Scan for the cell matching the given text and deliver its [X, Y] coordinate at center. 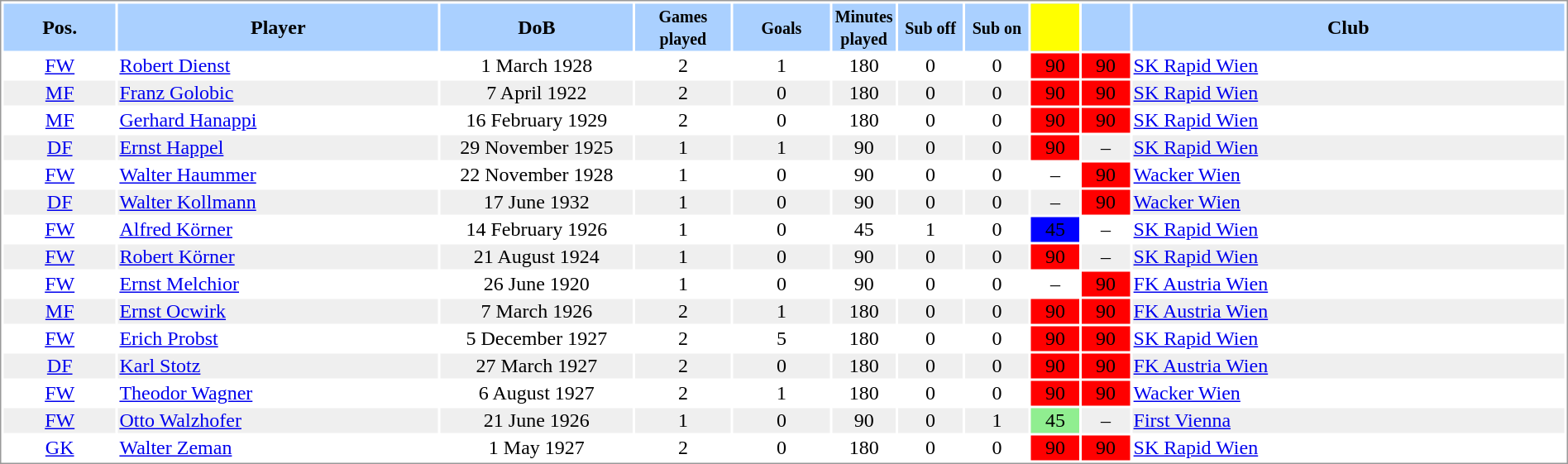
Sub on [997, 26]
GK [60, 447]
DoB [537, 26]
Otto Walzhofer [278, 421]
Club [1348, 26]
Ernst Happel [278, 148]
21 June 1926 [537, 421]
Gerhard Hanappi [278, 120]
7 March 1926 [537, 312]
Gamesplayed [683, 26]
5 December 1927 [537, 338]
Robert Körner [278, 257]
Robert Dienst [278, 65]
16 February 1929 [537, 120]
Walter Haummer [278, 175]
Franz Golobic [278, 93]
Ernst Melchior [278, 284]
Ernst Ocwirk [278, 312]
27 March 1927 [537, 366]
17 June 1932 [537, 203]
Goals [782, 26]
26 June 1920 [537, 284]
Sub off [930, 26]
22 November 1928 [537, 175]
Alfred Körner [278, 229]
Pos. [60, 26]
Walter Zeman [278, 447]
29 November 1925 [537, 148]
Erich Probst [278, 338]
14 February 1926 [537, 229]
1 March 1928 [537, 65]
1 May 1927 [537, 447]
First Vienna [1348, 421]
Walter Kollmann [278, 203]
Theodor Wagner [278, 393]
Player [278, 26]
21 August 1924 [537, 257]
7 April 1922 [537, 93]
5 [782, 338]
6 August 1927 [537, 393]
Karl Stotz [278, 366]
Minutesplayed [863, 26]
